Output the [x, y] coordinate of the center of the cell containing the given text.  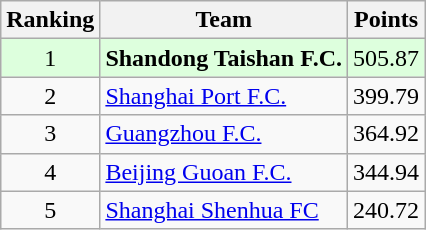
Shandong Taishan F.C. [224, 58]
Points [386, 20]
5 [50, 210]
399.79 [386, 96]
344.94 [386, 172]
4 [50, 172]
Guangzhou F.C. [224, 134]
Shanghai Port F.C. [224, 96]
240.72 [386, 210]
2 [50, 96]
Shanghai Shenhua FC [224, 210]
Ranking [50, 20]
505.87 [386, 58]
1 [50, 58]
364.92 [386, 134]
Team [224, 20]
Beijing Guoan F.C. [224, 172]
3 [50, 134]
